Determine the [x, y] coordinate at the center of the cell enclosing the given text.  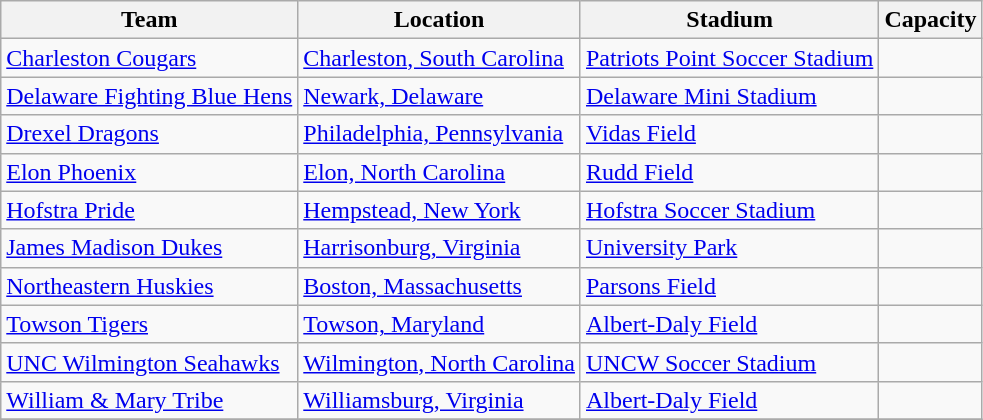
UNC Wilmington Seahawks [150, 362]
University Park [729, 248]
Parsons Field [729, 286]
Drexel Dragons [150, 134]
UNCW Soccer Stadium [729, 362]
Philadelphia, Pennsylvania [440, 134]
Team [150, 20]
Williamsburg, Virginia [440, 400]
William & Mary Tribe [150, 400]
Harrisonburg, Virginia [440, 248]
Newark, Delaware [440, 96]
Location [440, 20]
Northeastern Huskies [150, 286]
Vidas Field [729, 134]
Hofstra Soccer Stadium [729, 210]
Rudd Field [729, 172]
Delaware Mini Stadium [729, 96]
Elon Phoenix [150, 172]
Towson Tigers [150, 324]
James Madison Dukes [150, 248]
Delaware Fighting Blue Hens [150, 96]
Charleston, South Carolina [440, 58]
Patriots Point Soccer Stadium [729, 58]
Hofstra Pride [150, 210]
Boston, Massachusetts [440, 286]
Capacity [930, 20]
Wilmington, North Carolina [440, 362]
Towson, Maryland [440, 324]
Hempstead, New York [440, 210]
Charleston Cougars [150, 58]
Elon, North Carolina [440, 172]
Stadium [729, 20]
